Extract the [x, y] coordinate from the center of the cell holding the provided text.  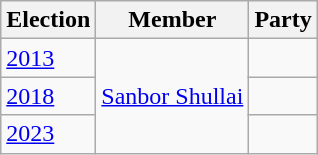
2023 [48, 134]
Sanbor Shullai [172, 96]
Election [48, 20]
Party [283, 20]
2018 [48, 96]
2013 [48, 58]
Member [172, 20]
